Identify which cell holds the provided text, then report its [X, Y] central coordinate. 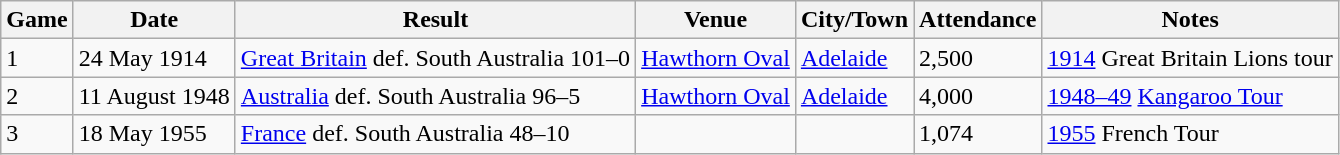
1914 Great Britain Lions tour [1190, 58]
2 [37, 96]
1 [37, 58]
France def. South Australia 48–10 [435, 134]
Result [435, 20]
3 [37, 134]
Date [154, 20]
18 May 1955 [154, 134]
Game [37, 20]
1,074 [978, 134]
11 August 1948 [154, 96]
2,500 [978, 58]
Australia def. South Australia 96–5 [435, 96]
24 May 1914 [154, 58]
Attendance [978, 20]
1948–49 Kangaroo Tour [1190, 96]
Great Britain def. South Australia 101–0 [435, 58]
1955 French Tour [1190, 134]
4,000 [978, 96]
Venue [716, 20]
Notes [1190, 20]
City/Town [854, 20]
